Return [x, y] of the center of cell containing provided text 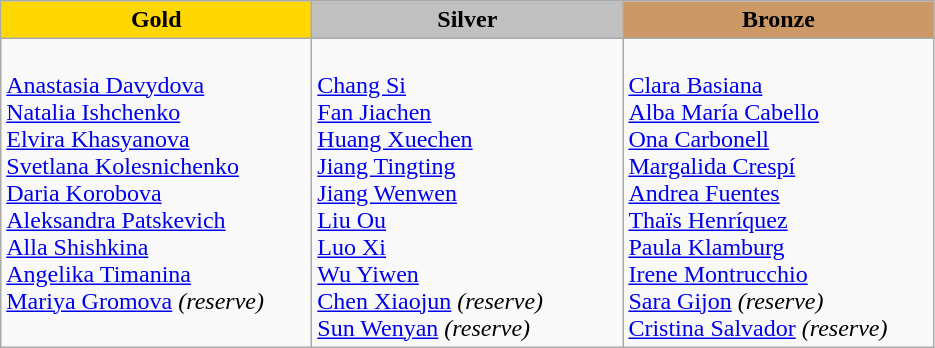
Gold [156, 20]
Bronze [778, 20]
Chang SiFan JiachenHuang XuechenJiang TingtingJiang WenwenLiu OuLuo XiWu YiwenChen Xiaojun (reserve)Sun Wenyan (reserve) [468, 193]
Silver [468, 20]
